Capture the cell that displays the provided text and extract its [X, Y] central coordinate. 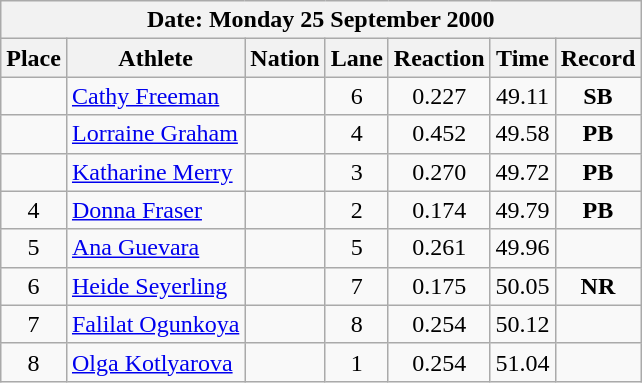
Falilat Ogunkoya [155, 324]
NR [598, 286]
SB [598, 96]
Athlete [155, 58]
50.05 [522, 286]
0.227 [439, 96]
49.96 [522, 248]
Record [598, 58]
Place [34, 58]
Nation [285, 58]
Cathy Freeman [155, 96]
Olga Kotlyarova [155, 362]
Time [522, 58]
1 [356, 362]
0.175 [439, 286]
3 [356, 172]
49.72 [522, 172]
49.58 [522, 134]
0.452 [439, 134]
49.79 [522, 210]
2 [356, 210]
Lane [356, 58]
0.174 [439, 210]
Date: Monday 25 September 2000 [321, 20]
0.270 [439, 172]
49.11 [522, 96]
Katharine Merry [155, 172]
0.261 [439, 248]
Donna Fraser [155, 210]
51.04 [522, 362]
Reaction [439, 58]
Lorraine Graham [155, 134]
Ana Guevara [155, 248]
50.12 [522, 324]
Heide Seyerling [155, 286]
